Return the (X, Y) coordinate for the center point of the cell that contains the specified text.  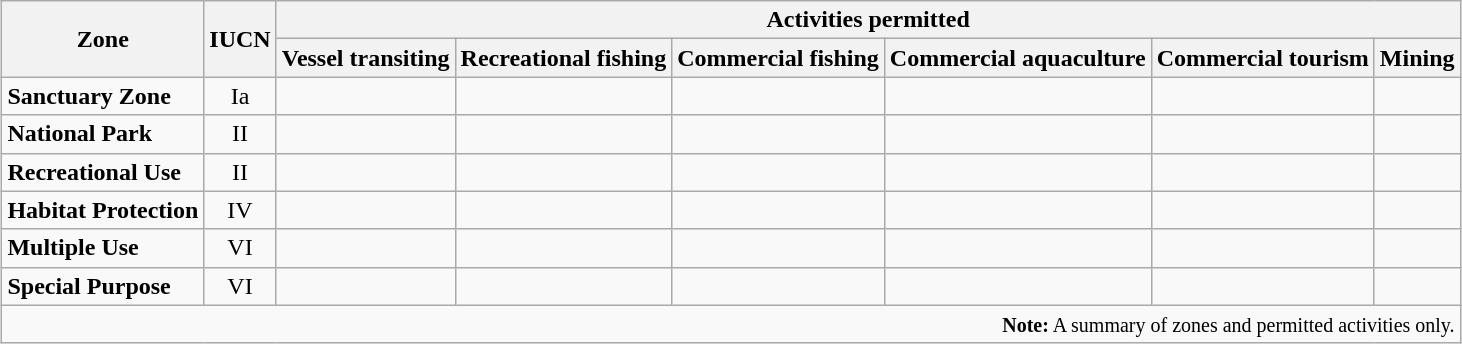
Activities permitted (868, 20)
Zone (103, 39)
IUCN (240, 39)
Commercial tourism (1262, 58)
Recreational Use (103, 172)
Sanctuary Zone (103, 96)
Commercial fishing (778, 58)
Vessel transiting (366, 58)
Ia (240, 96)
Commercial aquaculture (1018, 58)
Note: A summary of zones and permitted activities only. (731, 324)
Mining (1417, 58)
Special Purpose (103, 286)
IV (240, 210)
National Park (103, 134)
Multiple Use (103, 248)
Recreational fishing (564, 58)
Habitat Protection (103, 210)
